Locate the cell with the specified text and output its (x, y) center coordinate. 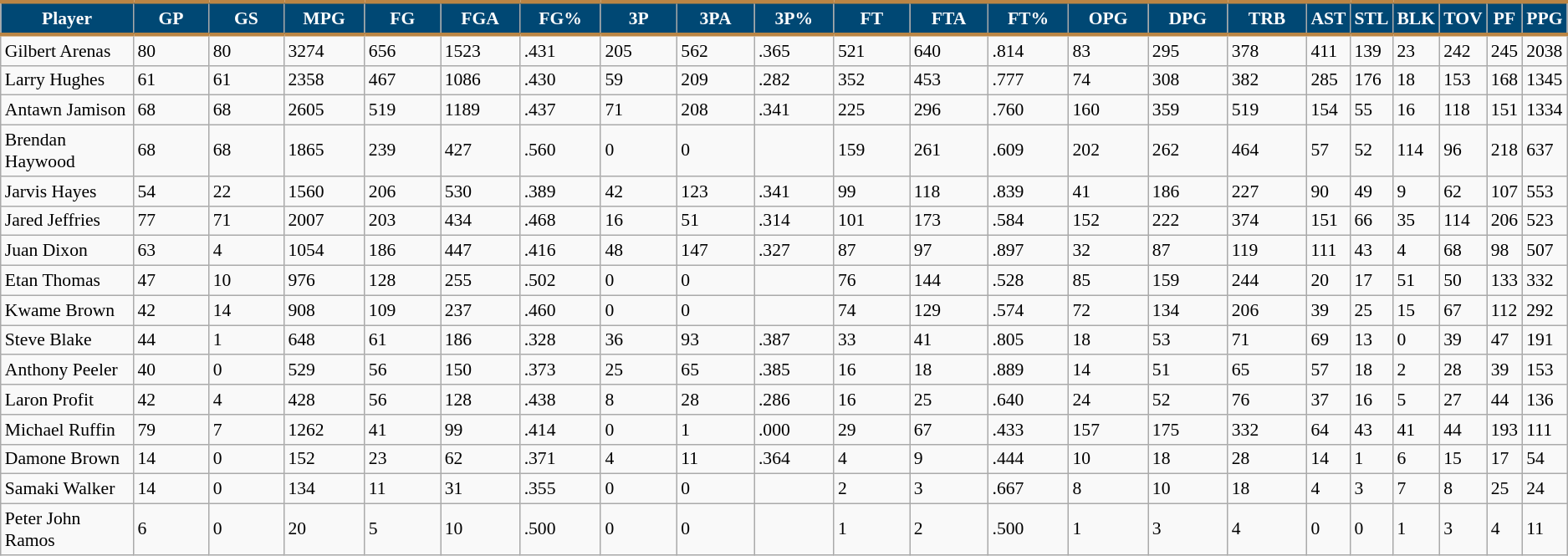
3PA (716, 18)
562 (716, 50)
133 (1505, 281)
33 (871, 340)
.502 (560, 281)
.385 (794, 370)
239 (403, 150)
93 (716, 340)
507 (1545, 251)
648 (324, 340)
285 (1328, 80)
1523 (480, 50)
308 (1187, 80)
637 (1545, 150)
.897 (1028, 251)
OPG (1107, 18)
225 (871, 110)
13 (1371, 340)
32 (1107, 251)
Jared Jeffries (67, 221)
2007 (324, 221)
.777 (1028, 80)
.437 (560, 110)
447 (480, 251)
1262 (324, 430)
.389 (560, 191)
.430 (560, 80)
.444 (1028, 459)
2038 (1545, 50)
Steve Blake (67, 340)
160 (1107, 110)
36 (639, 340)
.282 (794, 80)
292 (1545, 310)
Peter John Ramos (67, 530)
262 (1187, 150)
FG% (560, 18)
101 (871, 221)
.355 (560, 489)
Etan Thomas (67, 281)
3P (639, 18)
Juan Dixon (67, 251)
90 (1328, 191)
908 (324, 310)
.373 (560, 370)
.416 (560, 251)
72 (1107, 310)
.805 (1028, 340)
227 (1268, 191)
59 (639, 80)
66 (1371, 221)
.000 (794, 430)
255 (480, 281)
202 (1107, 150)
374 (1268, 221)
50 (1463, 281)
.365 (794, 50)
AST (1328, 18)
378 (1268, 50)
FT% (1028, 18)
40 (171, 370)
Samaki Walker (67, 489)
Larry Hughes (67, 80)
BLK (1416, 18)
434 (480, 221)
Damone Brown (67, 459)
GP (171, 18)
31 (480, 489)
193 (1505, 430)
.468 (560, 221)
PPG (1545, 18)
1334 (1545, 110)
245 (1505, 50)
411 (1328, 50)
154 (1328, 110)
Antawn Jamison (67, 110)
.328 (560, 340)
.414 (560, 430)
Player (67, 18)
295 (1187, 50)
.528 (1028, 281)
453 (949, 80)
.371 (560, 459)
553 (1545, 191)
TRB (1268, 18)
107 (1505, 191)
467 (403, 80)
119 (1268, 251)
.460 (560, 310)
Kwame Brown (67, 310)
96 (1463, 150)
TOV (1463, 18)
173 (949, 221)
Michael Ruffin (67, 430)
27 (1463, 400)
222 (1187, 221)
147 (716, 251)
.760 (1028, 110)
175 (1187, 430)
139 (1371, 50)
1345 (1545, 80)
3P% (794, 18)
.640 (1028, 400)
.839 (1028, 191)
176 (1371, 80)
1189 (480, 110)
521 (871, 50)
976 (324, 281)
296 (949, 110)
DPG (1187, 18)
.387 (794, 340)
.560 (560, 150)
37 (1328, 400)
2605 (324, 110)
FT (871, 18)
48 (639, 251)
427 (480, 150)
.286 (794, 400)
69 (1328, 340)
112 (1505, 310)
Brendan Haywood (67, 150)
98 (1505, 251)
64 (1328, 430)
123 (716, 191)
PF (1505, 18)
22 (247, 191)
529 (324, 370)
464 (1268, 150)
.431 (560, 50)
49 (1371, 191)
STL (1371, 18)
237 (480, 310)
428 (324, 400)
530 (480, 191)
.364 (794, 459)
261 (949, 150)
.889 (1028, 370)
.314 (794, 221)
.438 (560, 400)
MPG (324, 18)
244 (1268, 281)
53 (1187, 340)
35 (1416, 221)
.584 (1028, 221)
.433 (1028, 430)
79 (171, 430)
150 (480, 370)
.609 (1028, 150)
656 (403, 50)
85 (1107, 281)
Anthony Peeler (67, 370)
29 (871, 430)
209 (716, 80)
1086 (480, 80)
129 (949, 310)
FGA (480, 18)
55 (1371, 110)
191 (1545, 340)
3274 (324, 50)
203 (403, 221)
109 (403, 310)
1865 (324, 150)
242 (1463, 50)
523 (1545, 221)
Gilbert Arenas (67, 50)
.667 (1028, 489)
.814 (1028, 50)
2358 (324, 80)
.327 (794, 251)
FTA (949, 18)
205 (639, 50)
97 (949, 251)
FG (403, 18)
136 (1545, 400)
63 (171, 251)
Jarvis Hayes (67, 191)
1054 (324, 251)
144 (949, 281)
208 (716, 110)
77 (171, 221)
168 (1505, 80)
352 (871, 80)
.574 (1028, 310)
83 (1107, 50)
GS (247, 18)
1560 (324, 191)
382 (1268, 80)
640 (949, 50)
157 (1107, 430)
218 (1505, 150)
359 (1187, 110)
Laron Profit (67, 400)
